Determine the [X, Y] coordinate at the center of the cell enclosing the given text.  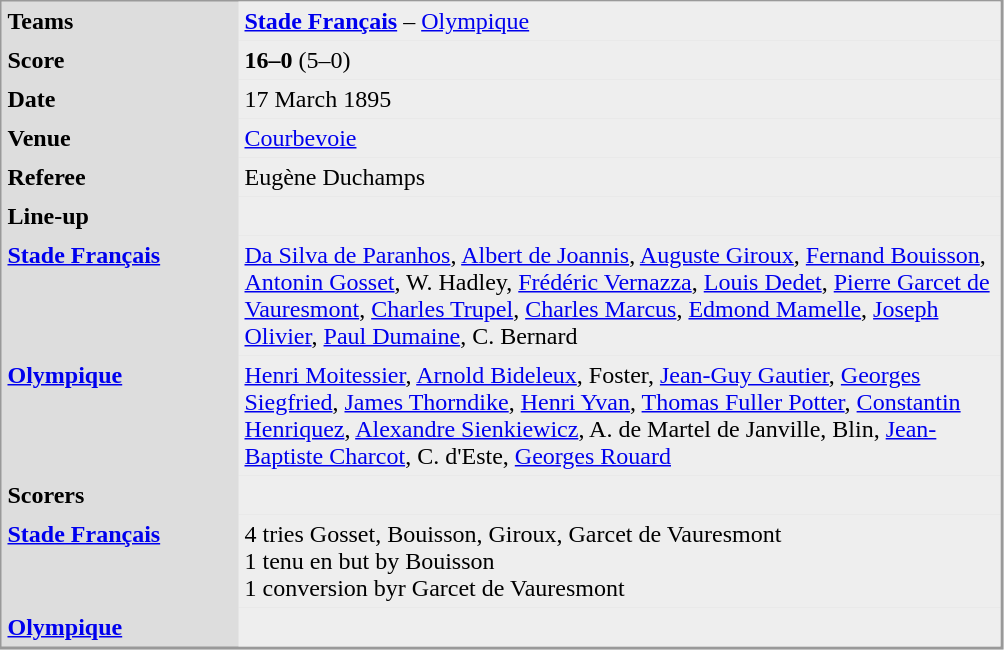
16–0 (5–0) [619, 60]
4 tries Gosset, Bouisson, Giroux, Garcet de Vauresmont 1 tenu en but by Bouisson1 conversion byr Garcet de Vauresmont [619, 560]
Courbevoie [619, 138]
Score [120, 60]
Eugène Duchamps [619, 178]
Stade Français – Olympique [619, 22]
Teams [120, 22]
Date [120, 100]
Referee [120, 178]
Scorers [120, 496]
Line-up [120, 216]
Venue [120, 138]
17 March 1895 [619, 100]
